Extract the [x, y] coordinate from the center of the cell holding the provided text.  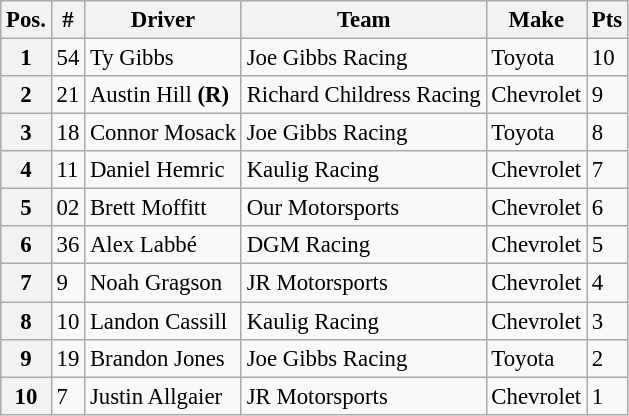
Noah Gragson [164, 283]
DGM Racing [364, 245]
Driver [164, 20]
Connor Mosack [164, 133]
Ty Gibbs [164, 58]
Landon Cassill [164, 321]
Team [364, 20]
# [68, 20]
Brandon Jones [164, 358]
21 [68, 95]
Richard Childress Racing [364, 95]
02 [68, 208]
Pos. [26, 20]
Make [536, 20]
36 [68, 245]
Justin Allgaier [164, 396]
54 [68, 58]
Brett Moffitt [164, 208]
Our Motorsports [364, 208]
11 [68, 170]
18 [68, 133]
19 [68, 358]
Austin Hill (R) [164, 95]
Daniel Hemric [164, 170]
Alex Labbé [164, 245]
Pts [606, 20]
